Extract the [X, Y] coordinate from the center of the cell holding the provided text.  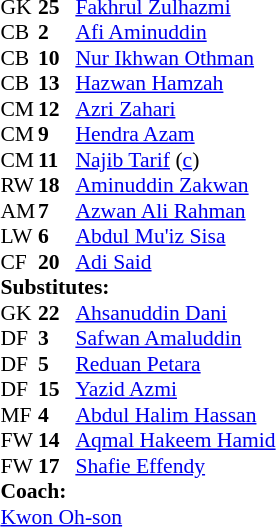
14 [57, 441]
CF [19, 262]
7 [57, 211]
Aminuddin Zakwan [175, 185]
22 [57, 313]
Azri Zahari [175, 109]
11 [57, 160]
RW [19, 185]
Abdul Mu'iz Sisa [175, 237]
3 [57, 339]
13 [57, 83]
15 [57, 389]
GK [19, 313]
MF [19, 415]
12 [57, 109]
Substitutes: [138, 287]
18 [57, 185]
20 [57, 262]
Safwan Amaluddin [175, 339]
Ahsanuddin Dani [175, 313]
Hendra Azam [175, 135]
Coach: [138, 491]
17 [57, 466]
4 [57, 415]
Shafie Effendy [175, 466]
Afi Aminuddin [175, 33]
Hazwan Hamzah [175, 83]
Reduan Petara [175, 364]
9 [57, 135]
6 [57, 237]
Aqmal Hakeem Hamid [175, 441]
Najib Tarif (c) [175, 160]
Adi Said [175, 262]
LW [19, 237]
Nur Ikhwan Othman [175, 58]
10 [57, 58]
Abdul Halim Hassan [175, 415]
5 [57, 364]
2 [57, 33]
AM [19, 211]
Azwan Ali Rahman [175, 211]
Yazid Azmi [175, 389]
